Output the [X, Y] coordinate of the center of the cell containing the given text.  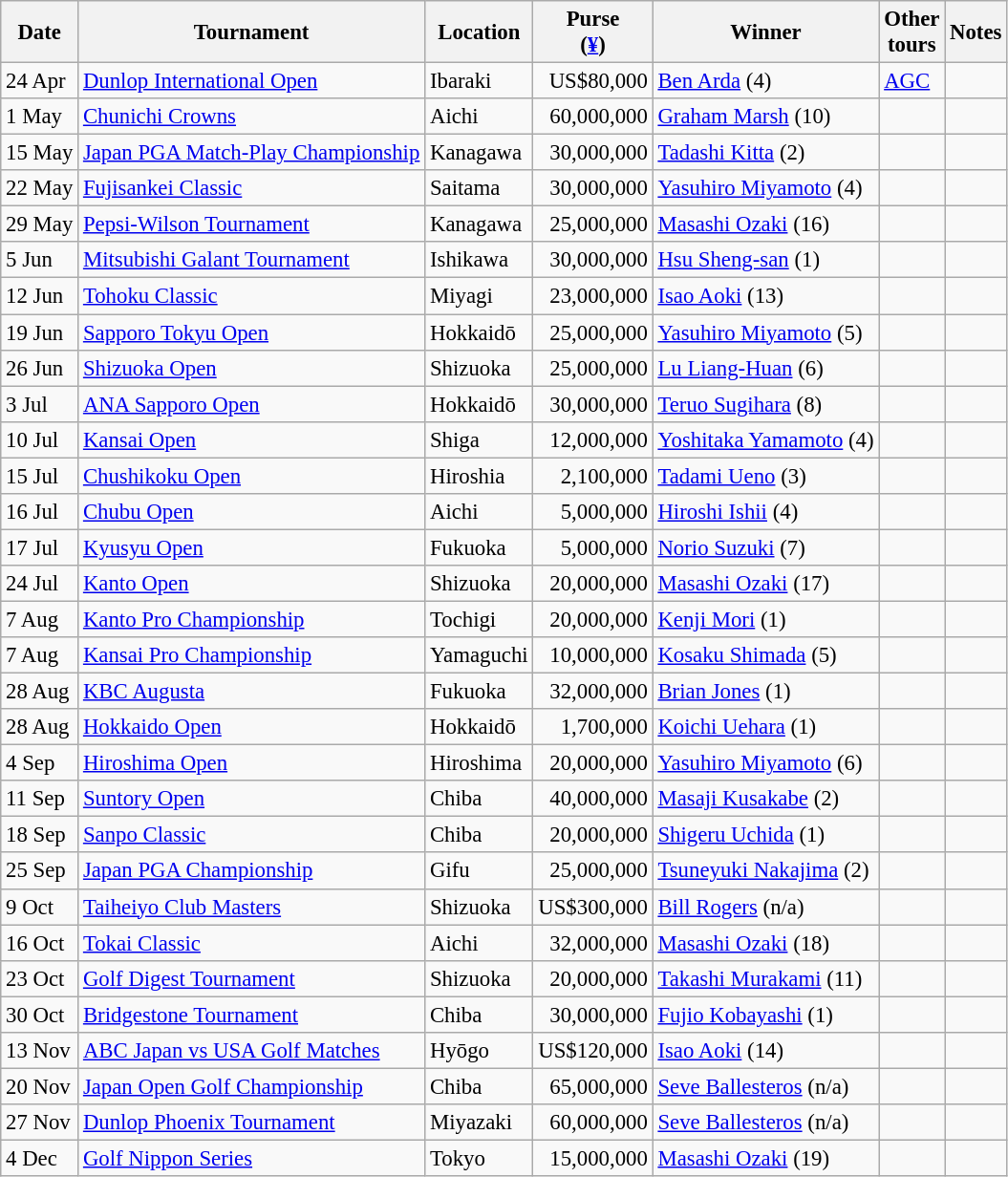
23,000,000 [592, 296]
Dunlop International Open [252, 81]
Chushikoku Open [252, 476]
ANA Sapporo Open [252, 404]
Masashi Ozaki (19) [766, 1158]
23 Oct [40, 978]
11 Sep [40, 799]
5 Jun [40, 261]
Suntory Open [252, 799]
Golf Digest Tournament [252, 978]
Hiroshia [480, 476]
Saitama [480, 188]
Kanto Pro Championship [252, 619]
18 Sep [40, 835]
Graham Marsh (10) [766, 117]
Hiroshima [480, 763]
Hiroshima Open [252, 763]
KBC Augusta [252, 692]
Isao Aoki (13) [766, 296]
1 May [40, 117]
Tournament [252, 32]
Sapporo Tokyu Open [252, 332]
Pepsi-Wilson Tournament [252, 225]
22 May [40, 188]
Yasuhiro Miyamoto (6) [766, 763]
US$80,000 [592, 81]
Kansai Pro Championship [252, 655]
1,700,000 [592, 727]
Shizuoka Open [252, 368]
4 Sep [40, 763]
AGC [911, 81]
Gifu [480, 871]
Brian Jones (1) [766, 692]
Yasuhiro Miyamoto (5) [766, 332]
16 Oct [40, 943]
40,000,000 [592, 799]
24 Jul [40, 584]
26 Jun [40, 368]
15 Jul [40, 476]
Tohoku Classic [252, 296]
Fujio Kobayashi (1) [766, 1015]
Japan Open Golf Championship [252, 1086]
10,000,000 [592, 655]
Kyusyu Open [252, 547]
Purse(¥) [592, 32]
3 Jul [40, 404]
4 Dec [40, 1158]
Shigeru Uchida (1) [766, 835]
Mitsubishi Galant Tournament [252, 261]
Notes [976, 32]
Yoshitaka Yamamoto (4) [766, 439]
Kosaku Shimada (5) [766, 655]
9 Oct [40, 907]
Takashi Murakami (11) [766, 978]
Othertours [911, 32]
Masaji Kusakabe (2) [766, 799]
Dunlop Phoenix Tournament [252, 1123]
Shiga [480, 439]
Japan PGA Championship [252, 871]
15 May [40, 153]
Japan PGA Match-Play Championship [252, 153]
2,100,000 [592, 476]
Ibaraki [480, 81]
Chubu Open [252, 512]
Masashi Ozaki (18) [766, 943]
27 Nov [40, 1123]
Chunichi Crowns [252, 117]
Isao Aoki (14) [766, 1051]
Hsu Sheng-san (1) [766, 261]
17 Jul [40, 547]
12 Jun [40, 296]
30 Oct [40, 1015]
Taiheiyo Club Masters [252, 907]
Kenji Mori (1) [766, 619]
24 Apr [40, 81]
19 Jun [40, 332]
Tsuneyuki Nakajima (2) [766, 871]
10 Jul [40, 439]
25 Sep [40, 871]
Golf Nippon Series [252, 1158]
Bill Rogers (n/a) [766, 907]
Ben Arda (4) [766, 81]
Hokkaido Open [252, 727]
Masashi Ozaki (16) [766, 225]
Teruo Sugihara (8) [766, 404]
Kanto Open [252, 584]
US$120,000 [592, 1051]
Yasuhiro Miyamoto (4) [766, 188]
Date [40, 32]
Hiroshi Ishii (4) [766, 512]
29 May [40, 225]
15,000,000 [592, 1158]
65,000,000 [592, 1086]
Tadashi Kitta (2) [766, 153]
Location [480, 32]
Tokyo [480, 1158]
Kansai Open [252, 439]
Hyōgo [480, 1051]
Ishikawa [480, 261]
ABC Japan vs USA Golf Matches [252, 1051]
Fujisankei Classic [252, 188]
Lu Liang-Huan (6) [766, 368]
Bridgestone Tournament [252, 1015]
20 Nov [40, 1086]
13 Nov [40, 1051]
US$300,000 [592, 907]
Sanpo Classic [252, 835]
Tadami Ueno (3) [766, 476]
16 Jul [40, 512]
12,000,000 [592, 439]
Tochigi [480, 619]
Norio Suzuki (7) [766, 547]
Miyagi [480, 296]
Miyazaki [480, 1123]
Tokai Classic [252, 943]
Winner [766, 32]
Koichi Uehara (1) [766, 727]
Masashi Ozaki (17) [766, 584]
Yamaguchi [480, 655]
